Detect which cell encompasses the target text, then output its [x, y] center coordinate. 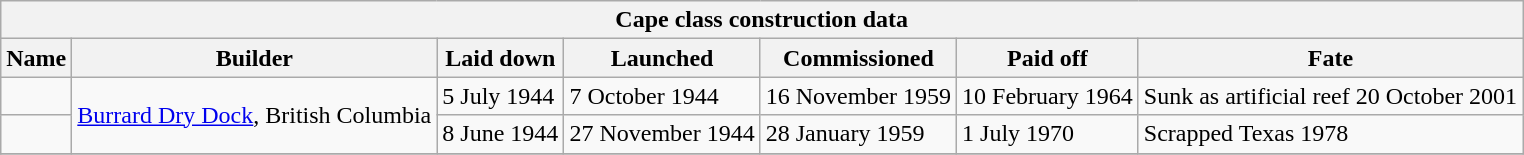
Laid down [500, 58]
Burrard Dry Dock, British Columbia [254, 115]
16 November 1959 [858, 96]
Launched [662, 58]
Sunk as artificial reef 20 October 2001 [1330, 96]
Fate [1330, 58]
28 January 1959 [858, 134]
Name [36, 58]
5 July 1944 [500, 96]
10 February 1964 [1048, 96]
7 October 1944 [662, 96]
Paid off [1048, 58]
Builder [254, 58]
Cape class construction data [762, 20]
Scrapped Texas 1978 [1330, 134]
1 July 1970 [1048, 134]
8 June 1944 [500, 134]
27 November 1944 [662, 134]
Commissioned [858, 58]
